Pinpoint the cell where the given text exists, returning its (x, y) midpoint coordinate. 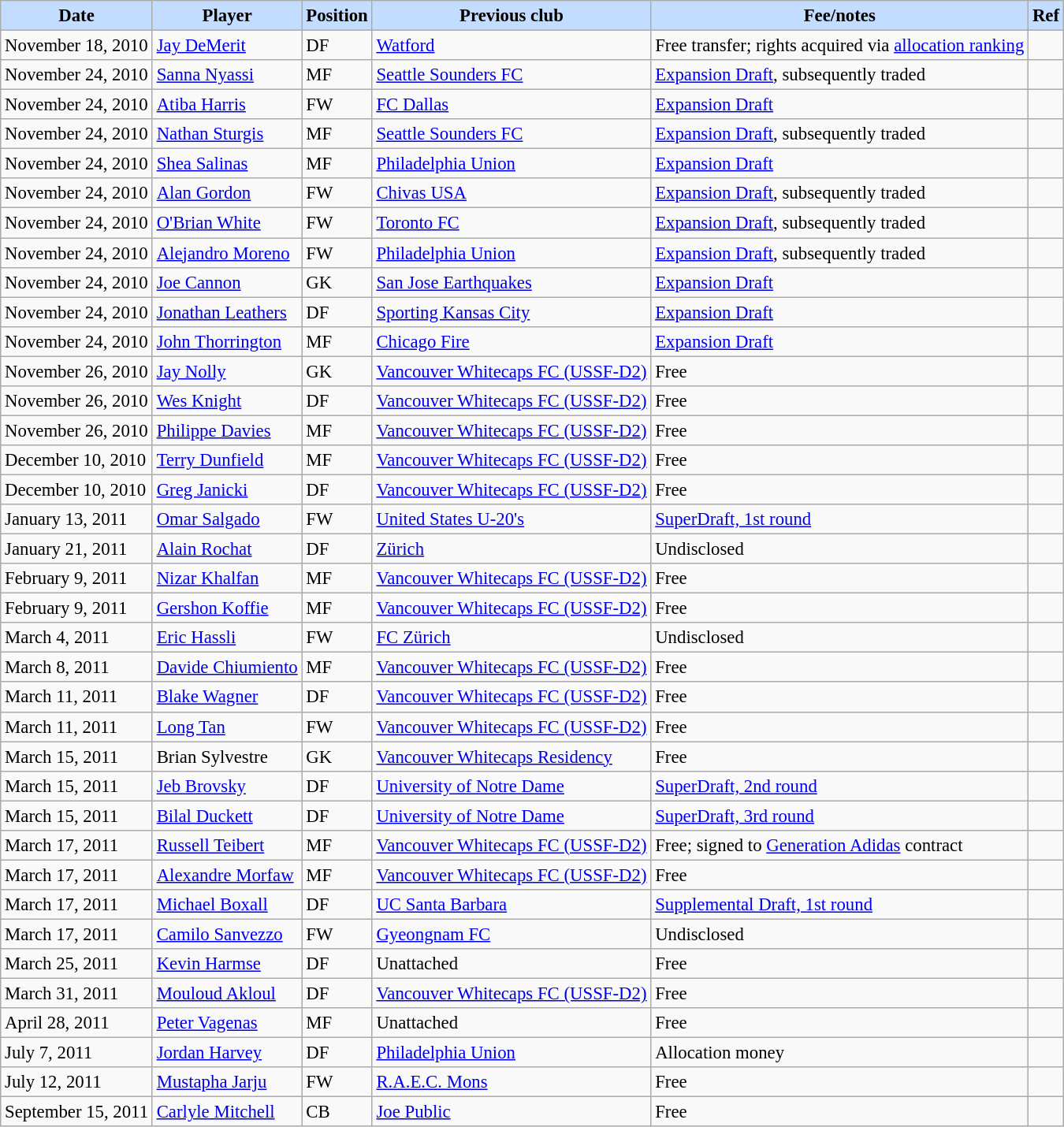
Nathan Sturgis (227, 134)
Joe Public (512, 1112)
Chivas USA (512, 193)
Fee/notes (840, 16)
Blake Wagner (227, 697)
March 4, 2011 (77, 638)
Previous club (512, 16)
March 25, 2011 (77, 964)
Free; signed to Generation Adidas contract (840, 846)
July 12, 2011 (77, 1082)
Long Tan (227, 727)
SuperDraft, 2nd round (840, 786)
Atiba Harris (227, 105)
Michael Boxall (227, 905)
Jordan Harvey (227, 1053)
November 18, 2010 (77, 46)
UC Santa Barbara (512, 905)
Alejandro Moreno (227, 253)
Supplemental Draft, 1st round (840, 905)
Chicago Fire (512, 341)
Camilo Sanvezzo (227, 934)
FC Dallas (512, 105)
United States U-20's (512, 519)
Jay DeMerit (227, 46)
Peter Vagenas (227, 1023)
Vancouver Whitecaps Residency (512, 757)
Bilal Duckett (227, 816)
Sporting Kansas City (512, 312)
Date (77, 16)
Ref (1047, 16)
Zürich (512, 549)
Sanna Nyassi (227, 75)
Free transfer; rights acquired via allocation ranking (840, 46)
FC Zürich (512, 638)
Philippe Davies (227, 430)
R.A.E.C. Mons (512, 1082)
Gyeongnam FC (512, 934)
January 13, 2011 (77, 519)
John Thorrington (227, 341)
Alexandre Morfaw (227, 875)
San Jose Earthquakes (512, 282)
Allocation money (840, 1053)
O'Brian White (227, 223)
July 7, 2011 (77, 1053)
Position (337, 16)
SuperDraft, 1st round (840, 519)
Jonathan Leathers (227, 312)
Joe Cannon (227, 282)
SuperDraft, 3rd round (840, 816)
Mustapha Jarju (227, 1082)
Kevin Harmse (227, 964)
Greg Janicki (227, 489)
January 21, 2011 (77, 549)
Watford (512, 46)
Jeb Brovsky (227, 786)
Omar Salgado (227, 519)
Gershon Koffie (227, 608)
September 15, 2011 (77, 1112)
March 31, 2011 (77, 994)
Russell Teibert (227, 846)
Eric Hassli (227, 638)
Toronto FC (512, 223)
Carlyle Mitchell (227, 1112)
Davide Chiumiento (227, 668)
Jay Nolly (227, 371)
Terry Dunfield (227, 460)
Shea Salinas (227, 164)
April 28, 2011 (77, 1023)
Nizar Khalfan (227, 578)
March 8, 2011 (77, 668)
Player (227, 16)
CB (337, 1112)
Alain Rochat (227, 549)
Alan Gordon (227, 193)
Mouloud Akloul (227, 994)
Wes Knight (227, 401)
Brian Sylvestre (227, 757)
